Return the (X, Y) coordinate for the center point of the cell that contains the specified text.  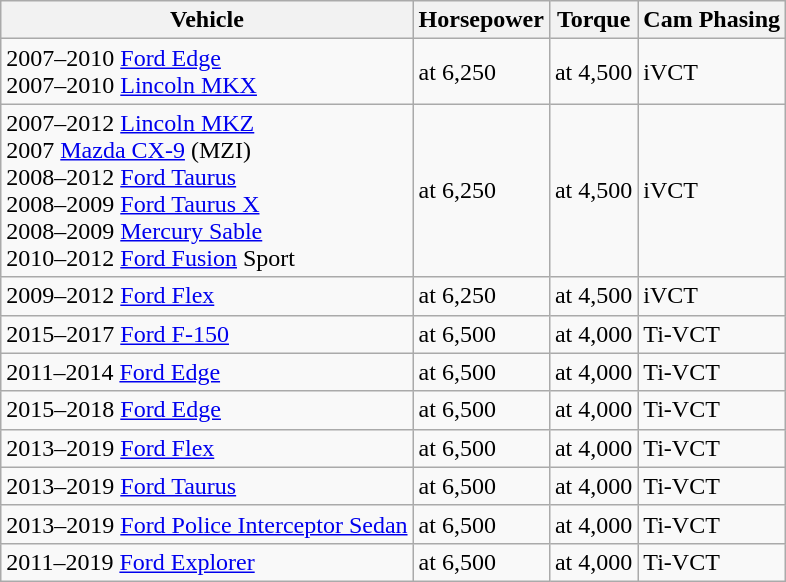
2015–2018 Ford Edge (207, 410)
2013–2019 Ford Taurus (207, 486)
Cam Phasing (712, 20)
2011–2019 Ford Explorer (207, 562)
2015–2017 Ford F-150 (207, 334)
2013–2019 Ford Police Interceptor Sedan (207, 524)
2007–2010 Ford Edge2007–2010 Lincoln MKX (207, 72)
Horsepower (481, 20)
2011–2014 Ford Edge (207, 372)
2007–2012 Lincoln MKZ2007 Mazda CX-9 (MZI)2008–2012 Ford Taurus2008–2009 Ford Taurus X2008–2009 Mercury Sable2010–2012 Ford Fusion Sport (207, 190)
Torque (593, 20)
2013–2019 Ford Flex (207, 448)
2009–2012 Ford Flex (207, 296)
Vehicle (207, 20)
